Locate the cell with the specified text and output its [x, y] center coordinate. 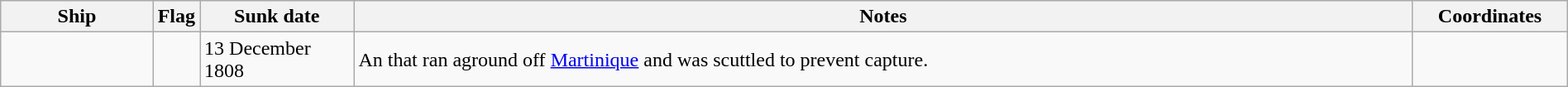
Sunk date [277, 17]
Coordinates [1490, 17]
13 December 1808 [277, 60]
An that ran aground off Martinique and was scuttled to prevent capture. [883, 60]
Flag [176, 17]
Ship [77, 17]
Notes [883, 17]
